From the cell containing the given text, extract its center point as [x, y] coordinate. 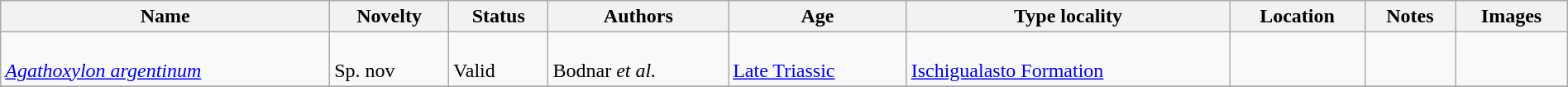
Type locality [1068, 17]
Valid [499, 60]
Age [818, 17]
Ischigualasto Formation [1068, 60]
Sp. nov [390, 60]
Status [499, 17]
Agathoxylon argentinum [165, 60]
Location [1297, 17]
Name [165, 17]
Authors [638, 17]
Notes [1410, 17]
Bodnar et al. [638, 60]
Novelty [390, 17]
Late Triassic [818, 60]
Images [1512, 17]
